Return [x, y] of the center of cell containing provided text 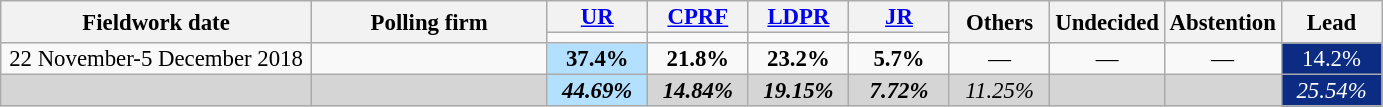
44.69% [598, 91]
14.2% [1332, 59]
Polling firm [429, 22]
Abstention [1222, 22]
23.2% [798, 59]
19.15% [798, 91]
25.54% [1332, 91]
UR [598, 17]
14.84% [698, 91]
LDPR [798, 17]
JR [900, 17]
CPRF [698, 17]
Undecided [1107, 22]
Fieldwork date [156, 22]
7.72% [900, 91]
21.8% [698, 59]
37.4% [598, 59]
22 November-5 December 2018 [156, 59]
Lead [1332, 22]
5.7% [900, 59]
11.25% [1000, 91]
Others [1000, 22]
